From the cell containing the given text, extract its center point as [X, Y] coordinate. 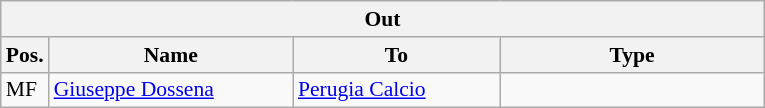
Name [171, 55]
Giuseppe Dossena [171, 90]
Pos. [25, 55]
To [396, 55]
Out [383, 19]
Type [632, 55]
MF [25, 90]
Perugia Calcio [396, 90]
